For the text-containing cell, return its midpoint in [x, y] coordinate format. 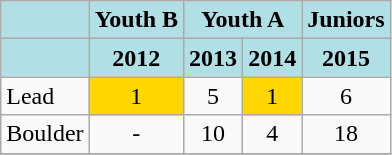
5 [214, 96]
Juniors [346, 20]
4 [272, 134]
Youth B [136, 20]
6 [346, 96]
2015 [346, 58]
2012 [136, 58]
2014 [272, 58]
Boulder [45, 134]
18 [346, 134]
Youth A [243, 20]
2013 [214, 58]
10 [214, 134]
Lead [45, 96]
- [136, 134]
